Search for the cell housing the specified text and yield its [X, Y] center coordinate. 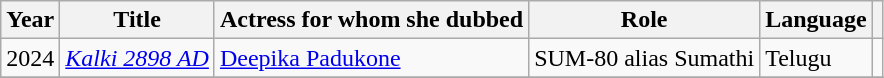
Deepika Padukone [371, 58]
SUM-80 alias Sumathi [644, 58]
Language [816, 20]
Title [138, 20]
Year [30, 20]
Actress for whom she dubbed [371, 20]
Kalki 2898 AD [138, 58]
Telugu [816, 58]
2024 [30, 58]
Role [644, 20]
